Extract the [X, Y] coordinate from the center of the cell holding the provided text.  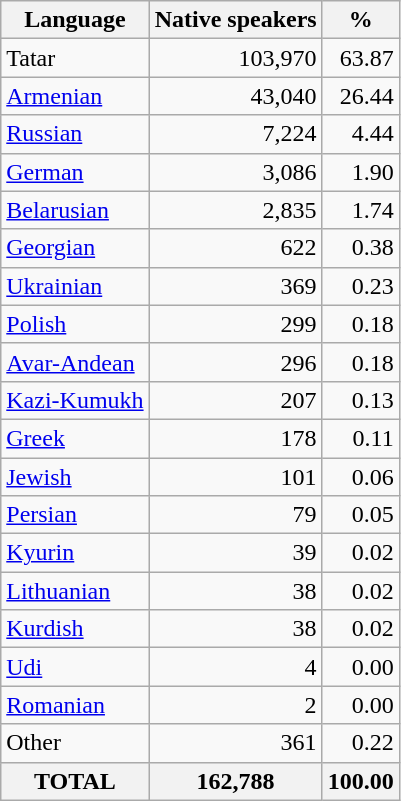
0.06 [360, 477]
0.22 [360, 743]
TOTAL [75, 781]
Greek [75, 438]
43,040 [236, 96]
Kyurin [75, 553]
Armenian [75, 96]
63.87 [360, 58]
100.00 [360, 781]
7,224 [236, 134]
3,086 [236, 172]
101 [236, 477]
Persian [75, 515]
Romanian [75, 705]
Other [75, 743]
Udi [75, 667]
Jewish [75, 477]
0.11 [360, 438]
Lithuanian [75, 591]
622 [236, 248]
299 [236, 324]
0.38 [360, 248]
0.13 [360, 400]
361 [236, 743]
0.05 [360, 515]
26.44 [360, 96]
103,970 [236, 58]
Tatar [75, 58]
178 [236, 438]
39 [236, 553]
German [75, 172]
Kazi-Kumukh [75, 400]
% [360, 20]
207 [236, 400]
Polish [75, 324]
2 [236, 705]
4.44 [360, 134]
Native speakers [236, 20]
Belarusian [75, 210]
296 [236, 362]
0.23 [360, 286]
4 [236, 667]
Language [75, 20]
1.74 [360, 210]
Avar-Andean [75, 362]
2,835 [236, 210]
1.90 [360, 172]
Georgian [75, 248]
Russian [75, 134]
79 [236, 515]
369 [236, 286]
162,788 [236, 781]
Ukrainian [75, 286]
Kurdish [75, 629]
